Search for the cell housing the specified text and yield its [X, Y] center coordinate. 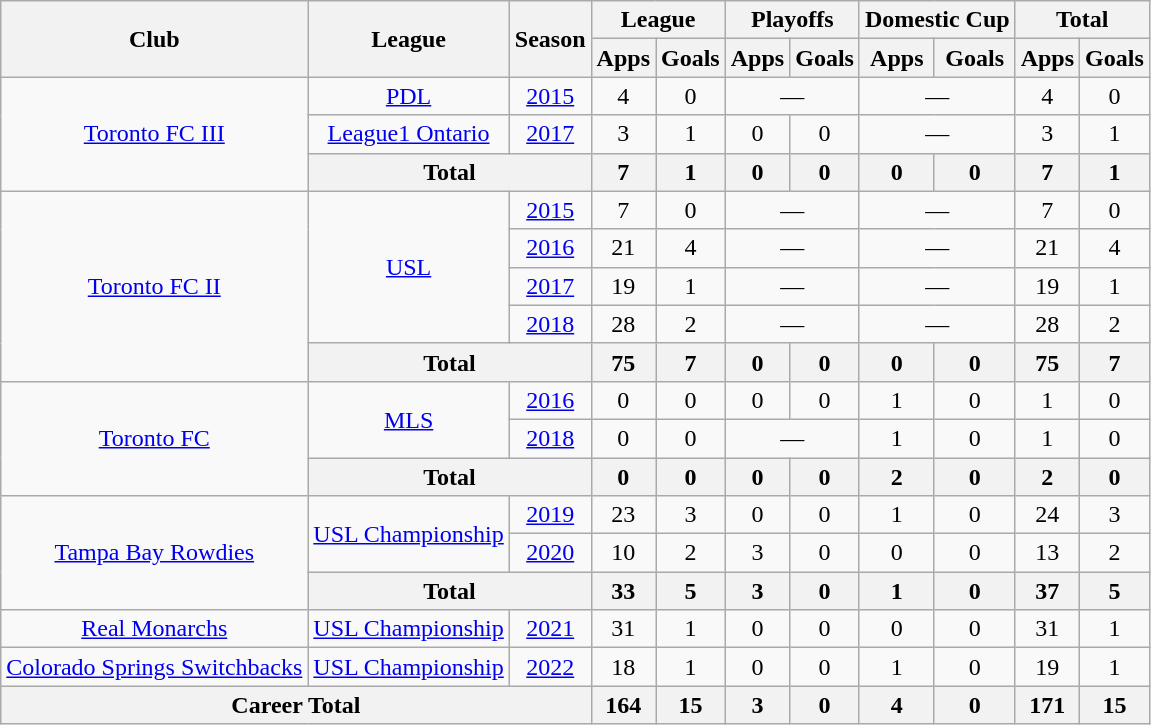
171 [1047, 705]
Toronto FC [154, 438]
Real Monarchs [154, 629]
USL [409, 267]
Toronto FC III [154, 134]
18 [623, 667]
2019 [550, 515]
Club [154, 39]
24 [1047, 515]
Season [550, 39]
Playoffs [792, 20]
Toronto FC II [154, 286]
164 [623, 705]
MLS [409, 419]
23 [623, 515]
2022 [550, 667]
33 [623, 591]
2020 [550, 553]
Colorado Springs Switchbacks [154, 667]
League1 Ontario [409, 134]
2021 [550, 629]
10 [623, 553]
Tampa Bay Rowdies [154, 553]
13 [1047, 553]
PDL [409, 96]
37 [1047, 591]
Domestic Cup [937, 20]
Career Total [296, 705]
